From the cell containing the given text, extract its center point as [X, Y] coordinate. 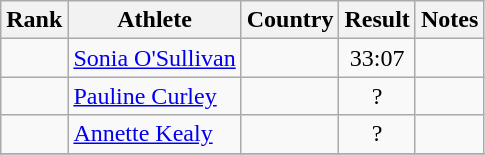
Notes [449, 20]
Rank [34, 20]
Country [290, 20]
Annette Kealy [154, 134]
33:07 [377, 58]
Result [377, 20]
Athlete [154, 20]
Pauline Curley [154, 96]
Sonia O'Sullivan [154, 58]
